Scan for the cell matching the given text and deliver its (x, y) coordinate at center. 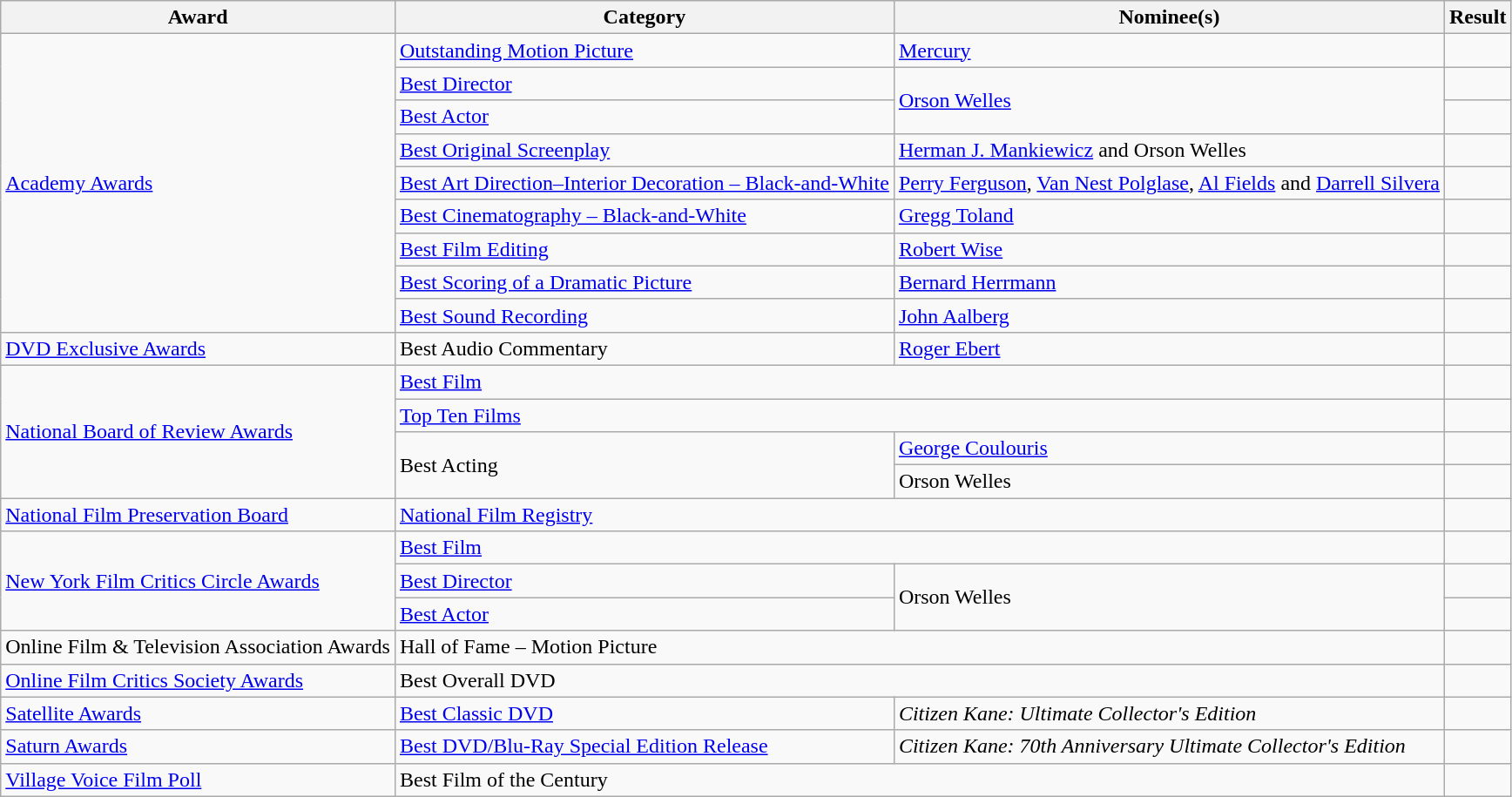
Online Film Critics Society Awards (199, 680)
John Aalberg (1169, 315)
Best Cinematography – Black-and-White (645, 216)
New York Film Critics Circle Awards (199, 581)
Outstanding Motion Picture (645, 51)
Gregg Toland (1169, 216)
Citizen Kane: 70th Anniversary Ultimate Collector's Edition (1169, 746)
Citizen Kane: Ultimate Collector's Edition (1169, 713)
Best Sound Recording (645, 315)
Result (1478, 17)
Best Audio Commentary (645, 348)
Best Original Screenplay (645, 150)
Satellite Awards (199, 713)
Best Overall DVD (920, 680)
Robert Wise (1169, 249)
Top Ten Films (920, 415)
Bernard Herrmann (1169, 282)
Herman J. Mankiewicz and Orson Welles (1169, 150)
Mercury (1169, 51)
Academy Awards (199, 183)
Best Film Editing (645, 249)
Best Scoring of a Dramatic Picture (645, 282)
Best Film of the Century (920, 780)
Best Acting (645, 465)
Nominee(s) (1169, 17)
Perry Ferguson, Van Nest Polglase, Al Fields and Darrell Silvera (1169, 183)
Online Film & Television Association Awards (199, 647)
Roger Ebert (1169, 348)
Best DVD/Blu-Ray Special Edition Release (645, 746)
Award (199, 17)
Saturn Awards (199, 746)
George Coulouris (1169, 449)
DVD Exclusive Awards (199, 348)
Village Voice Film Poll (199, 780)
National Film Registry (920, 515)
Category (645, 17)
National Film Preservation Board (199, 515)
Hall of Fame – Motion Picture (920, 647)
National Board of Review Awards (199, 431)
Best Classic DVD (645, 713)
Best Art Direction–Interior Decoration – Black-and-White (645, 183)
